Return (X, Y) of the center of cell containing provided text 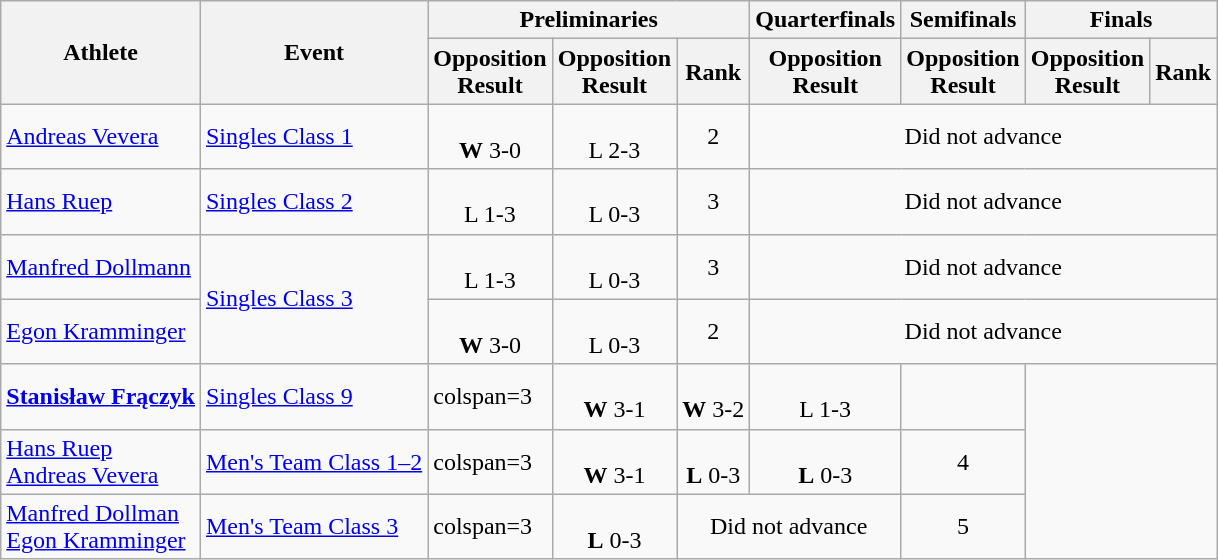
Men's Team Class 1–2 (314, 462)
Hans Ruep Andreas Vevera (101, 462)
Andreas Vevera (101, 136)
Egon Kramminger (101, 332)
4 (963, 462)
Men's Team Class 3 (314, 526)
Stanisław Frączyk (101, 396)
Finals (1121, 20)
Manfred Dollman Egon Kramminger (101, 526)
Hans Ruep (101, 202)
Singles Class 3 (314, 299)
Manfred Dollmann (101, 266)
Quarterfinals (826, 20)
Singles Class 9 (314, 396)
Singles Class 1 (314, 136)
L 2-3 (614, 136)
Athlete (101, 52)
Singles Class 2 (314, 202)
Semifinals (963, 20)
Event (314, 52)
Preliminaries (589, 20)
5 (963, 526)
W 3-2 (714, 396)
